Provide the (x, y) coordinate of the cell's center where the given text is located.  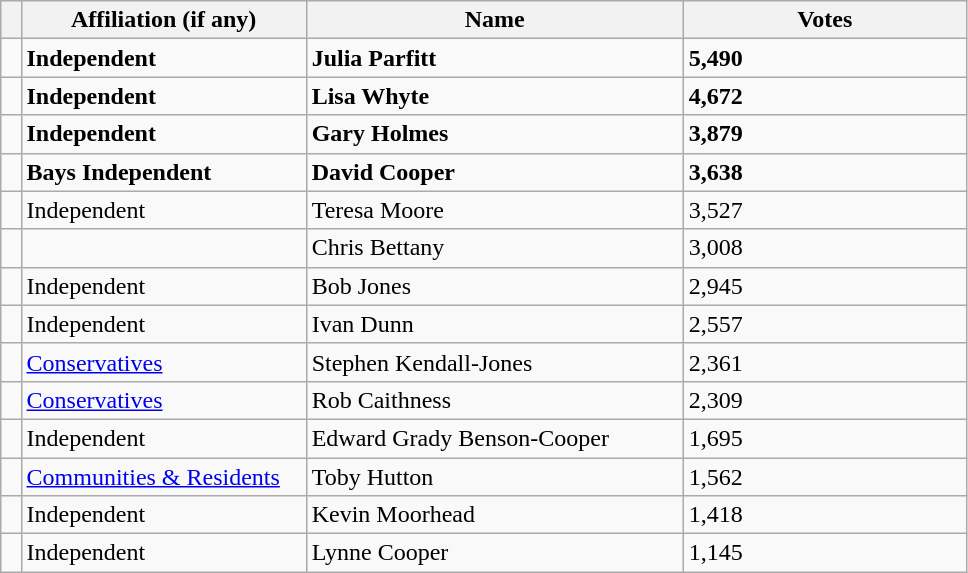
Rob Caithness (494, 400)
Toby Hutton (494, 477)
Communities & Residents (164, 477)
2,309 (824, 400)
1,145 (824, 553)
Julia Parfitt (494, 58)
Affiliation (if any) (164, 20)
Bob Jones (494, 286)
Lisa Whyte (494, 96)
1,562 (824, 477)
Kevin Moorhead (494, 515)
5,490 (824, 58)
2,945 (824, 286)
2,557 (824, 324)
David Cooper (494, 172)
3,879 (824, 134)
Bays Independent (164, 172)
Name (494, 20)
3,008 (824, 248)
1,418 (824, 515)
Edward Grady Benson-Cooper (494, 438)
2,361 (824, 362)
Gary Holmes (494, 134)
Chris Bettany (494, 248)
1,695 (824, 438)
Teresa Moore (494, 210)
Votes (824, 20)
3,527 (824, 210)
4,672 (824, 96)
Stephen Kendall-Jones (494, 362)
Ivan Dunn (494, 324)
3,638 (824, 172)
Lynne Cooper (494, 553)
